Determine the [x, y] coordinate at the center of the cell enclosing the given text.  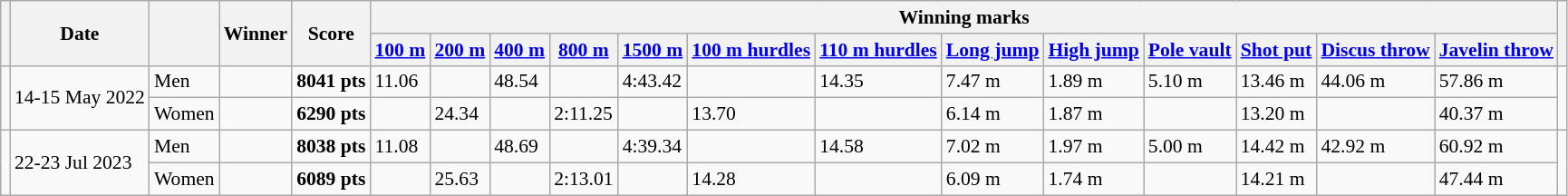
48.69 [519, 147]
57.86 m [1496, 82]
48.54 [519, 82]
Javelin throw [1496, 50]
13.20 m [1276, 114]
44.06 m [1375, 82]
6290 pts [331, 114]
200 m [460, 50]
25.63 [460, 179]
Pole vault [1190, 50]
14.42 m [1276, 147]
8038 pts [331, 147]
13.70 [750, 114]
42.92 m [1375, 147]
1.74 m [1094, 179]
100 m [400, 50]
1500 m [653, 50]
800 m [584, 50]
1.87 m [1094, 114]
Date [80, 33]
1.89 m [1094, 82]
40.37 m [1496, 114]
7.02 m [993, 147]
13.46 m [1276, 82]
5.00 m [1190, 147]
2:11.25 [584, 114]
400 m [519, 50]
24.34 [460, 114]
5.10 m [1190, 82]
110 m hurdles [878, 50]
14-15 May 2022 [80, 98]
4:39.34 [653, 147]
47.44 m [1496, 179]
14.28 [750, 179]
60.92 m [1496, 147]
8041 pts [331, 82]
7.47 m [993, 82]
Score [331, 33]
1.97 m [1094, 147]
2:13.01 [584, 179]
Discus throw [1375, 50]
14.21 m [1276, 179]
22-23 Jul 2023 [80, 163]
Long jump [993, 50]
14.58 [878, 147]
14.35 [878, 82]
6.14 m [993, 114]
6089 pts [331, 179]
Shot put [1276, 50]
6.09 m [993, 179]
Winning marks [963, 17]
100 m hurdles [750, 50]
11.08 [400, 147]
4:43.42 [653, 82]
Winner [256, 33]
High jump [1094, 50]
11.06 [400, 82]
